Return the (x, y) coordinate for the center point of the cell that contains the specified text.  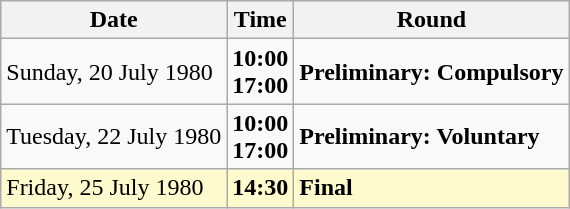
Friday, 25 July 1980 (114, 188)
Tuesday, 22 July 1980 (114, 136)
14:30 (260, 188)
Sunday, 20 July 1980 (114, 72)
Final (432, 188)
Date (114, 20)
Preliminary: Compulsory (432, 72)
Preliminary: Voluntary (432, 136)
Time (260, 20)
Round (432, 20)
